For the text-containing cell, return its midpoint in [X, Y] coordinate format. 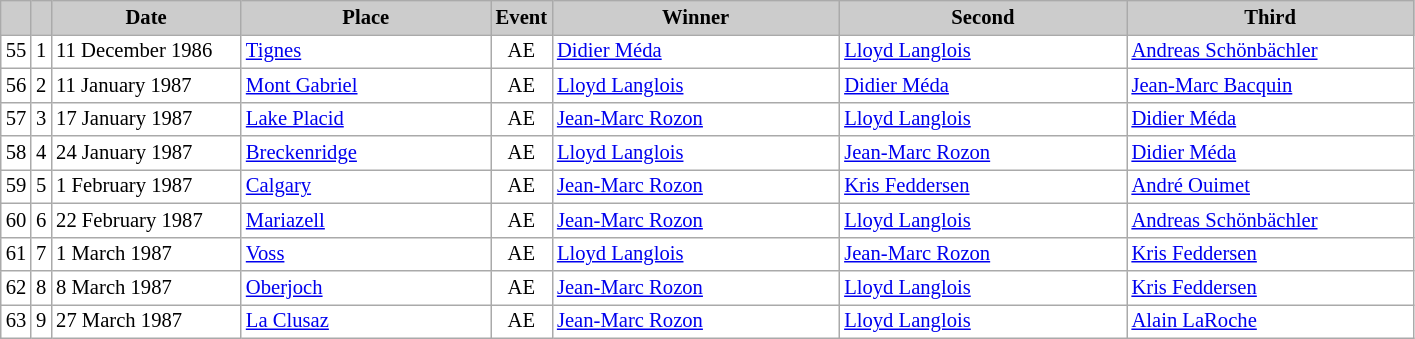
8 [41, 287]
1 [41, 51]
Date [146, 17]
Event [522, 17]
Winner [696, 17]
2 [41, 85]
24 January 1987 [146, 153]
Oberjoch [366, 287]
11 January 1987 [146, 85]
3 [41, 119]
60 [16, 220]
9 [41, 321]
8 March 1987 [146, 287]
Breckenridge [366, 153]
Tignes [366, 51]
4 [41, 153]
Second [982, 17]
André Ouimet [1270, 186]
57 [16, 119]
22 February 1987 [146, 220]
58 [16, 153]
5 [41, 186]
Voss [366, 254]
63 [16, 321]
La Clusaz [366, 321]
Alain LaRoche [1270, 321]
1 March 1987 [146, 254]
Calgary [366, 186]
11 December 1986 [146, 51]
1 February 1987 [146, 186]
6 [41, 220]
27 March 1987 [146, 321]
59 [16, 186]
Jean-Marc Bacquin [1270, 85]
Place [366, 17]
55 [16, 51]
Mariazell [366, 220]
7 [41, 254]
56 [16, 85]
62 [16, 287]
17 January 1987 [146, 119]
61 [16, 254]
Third [1270, 17]
Mont Gabriel [366, 85]
Lake Placid [366, 119]
